Pinpoint the cell where the given text exists, returning its (X, Y) midpoint coordinate. 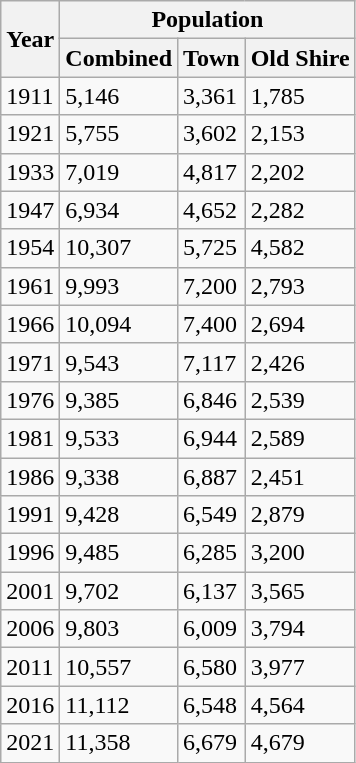
7,400 (212, 324)
10,307 (119, 248)
2,793 (300, 286)
4,679 (300, 743)
9,702 (119, 591)
3,361 (212, 96)
10,094 (119, 324)
2,282 (300, 210)
3,602 (212, 134)
9,338 (119, 477)
9,428 (119, 515)
5,146 (119, 96)
9,543 (119, 362)
6,934 (119, 210)
2,589 (300, 438)
6,548 (212, 705)
3,977 (300, 667)
1976 (30, 400)
1986 (30, 477)
4,564 (300, 705)
6,944 (212, 438)
7,117 (212, 362)
9,803 (119, 629)
Year (30, 39)
2016 (30, 705)
1981 (30, 438)
3,794 (300, 629)
1961 (30, 286)
2001 (30, 591)
11,112 (119, 705)
6,887 (212, 477)
1,785 (300, 96)
3,565 (300, 591)
6,009 (212, 629)
1954 (30, 248)
2011 (30, 667)
7,019 (119, 172)
10,557 (119, 667)
2006 (30, 629)
11,358 (119, 743)
4,652 (212, 210)
6,580 (212, 667)
2,426 (300, 362)
9,385 (119, 400)
2021 (30, 743)
2,879 (300, 515)
1911 (30, 96)
1933 (30, 172)
1966 (30, 324)
1991 (30, 515)
6,679 (212, 743)
6,285 (212, 553)
1921 (30, 134)
2,451 (300, 477)
Population (208, 20)
4,582 (300, 248)
9,993 (119, 286)
4,817 (212, 172)
9,533 (119, 438)
Town (212, 58)
1996 (30, 553)
6,137 (212, 591)
Combined (119, 58)
5,755 (119, 134)
2,694 (300, 324)
9,485 (119, 553)
Old Shire (300, 58)
6,846 (212, 400)
7,200 (212, 286)
1971 (30, 362)
3,200 (300, 553)
2,153 (300, 134)
2,202 (300, 172)
6,549 (212, 515)
5,725 (212, 248)
1947 (30, 210)
2,539 (300, 400)
